Locate the cell with the specified text and output its (X, Y) center coordinate. 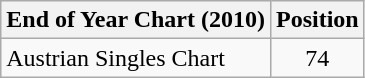
74 (317, 58)
End of Year Chart (2010) (136, 20)
Position (317, 20)
Austrian Singles Chart (136, 58)
